Extract the [X, Y] coordinate from the center of the cell holding the provided text.  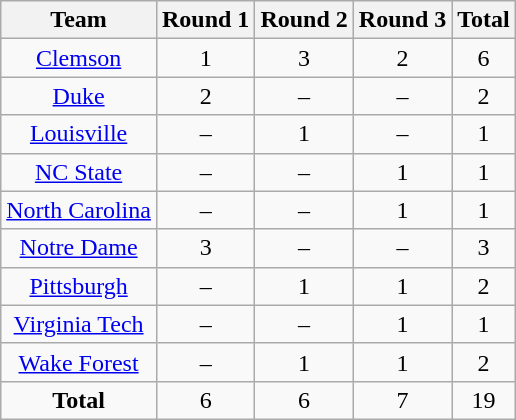
19 [484, 400]
Notre Dame [79, 248]
Wake Forest [79, 362]
7 [402, 400]
Louisville [79, 134]
Duke [79, 96]
Round 2 [304, 20]
Round 3 [402, 20]
North Carolina [79, 210]
Round 1 [205, 20]
NC State [79, 172]
Clemson [79, 58]
Team [79, 20]
Virginia Tech [79, 324]
Pittsburgh [79, 286]
